Scan for the cell matching the given text and deliver its [X, Y] coordinate at center. 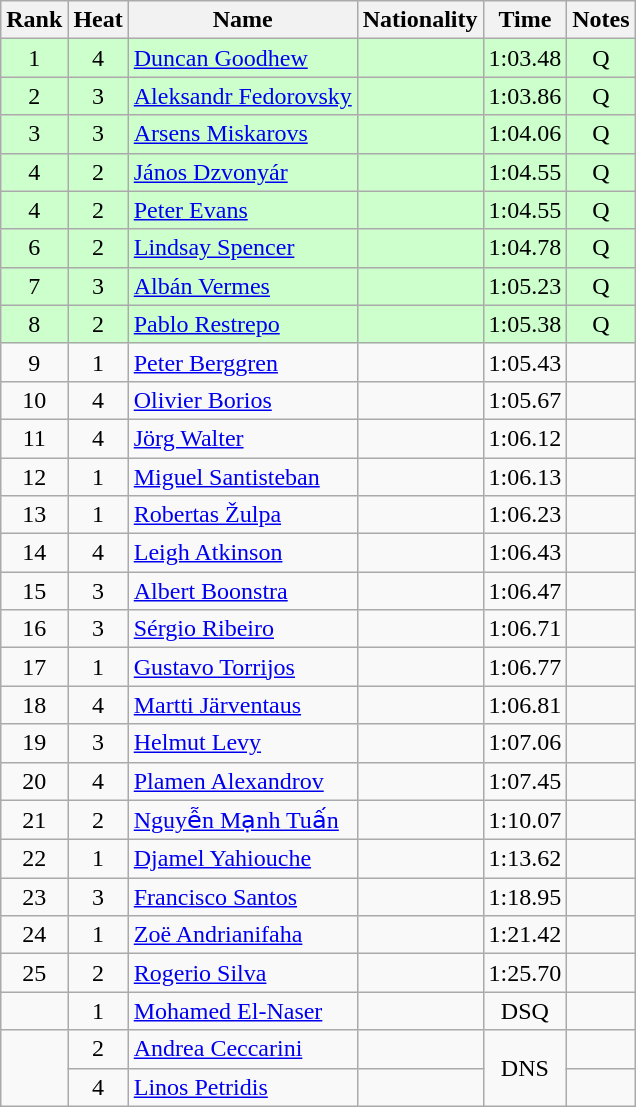
20 [34, 781]
Nationality [420, 20]
Rank [34, 20]
1:18.95 [525, 897]
1:05.38 [525, 324]
Peter Evans [242, 210]
Albert Boonstra [242, 591]
1:07.45 [525, 781]
Arsens Miskarovs [242, 134]
8 [34, 324]
DNS [525, 1068]
Jörg Walter [242, 438]
1:04.06 [525, 134]
Leigh Atkinson [242, 553]
Notes [601, 20]
Nguyễn Mạnh Tuấn [242, 820]
Andrea Ceccarini [242, 1049]
Miguel Santisteban [242, 477]
1:04.78 [525, 248]
Helmut Levy [242, 743]
Robertas Žulpa [242, 515]
10 [34, 400]
Rogerio Silva [242, 973]
Mohamed El-Naser [242, 1011]
6 [34, 248]
Zoë Andrianifaha [242, 935]
19 [34, 743]
1:05.43 [525, 362]
Duncan Goodhew [242, 58]
24 [34, 935]
1:06.23 [525, 515]
13 [34, 515]
1:21.42 [525, 935]
Francisco Santos [242, 897]
Albán Vermes [242, 286]
1:06.71 [525, 629]
7 [34, 286]
15 [34, 591]
11 [34, 438]
1:10.07 [525, 820]
1:06.81 [525, 705]
Time [525, 20]
21 [34, 820]
14 [34, 553]
16 [34, 629]
Heat [98, 20]
1:05.23 [525, 286]
Peter Berggren [242, 362]
Plamen Alexandrov [242, 781]
18 [34, 705]
1:06.77 [525, 667]
1:25.70 [525, 973]
1:06.47 [525, 591]
12 [34, 477]
23 [34, 897]
1:03.48 [525, 58]
1:13.62 [525, 859]
Name [242, 20]
Linos Petridis [242, 1087]
1:06.12 [525, 438]
1:06.43 [525, 553]
1:06.13 [525, 477]
Lindsay Spencer [242, 248]
Sérgio Ribeiro [242, 629]
János Dzvonyár [242, 172]
17 [34, 667]
Aleksandr Fedorovsky [242, 96]
Pablo Restrepo [242, 324]
25 [34, 973]
1:05.67 [525, 400]
1:03.86 [525, 96]
Djamel Yahiouche [242, 859]
9 [34, 362]
Gustavo Torrijos [242, 667]
22 [34, 859]
Martti Järventaus [242, 705]
Olivier Borios [242, 400]
1:07.06 [525, 743]
DSQ [525, 1011]
